Provide the [x, y] coordinate of the cell's center where the given text is located.  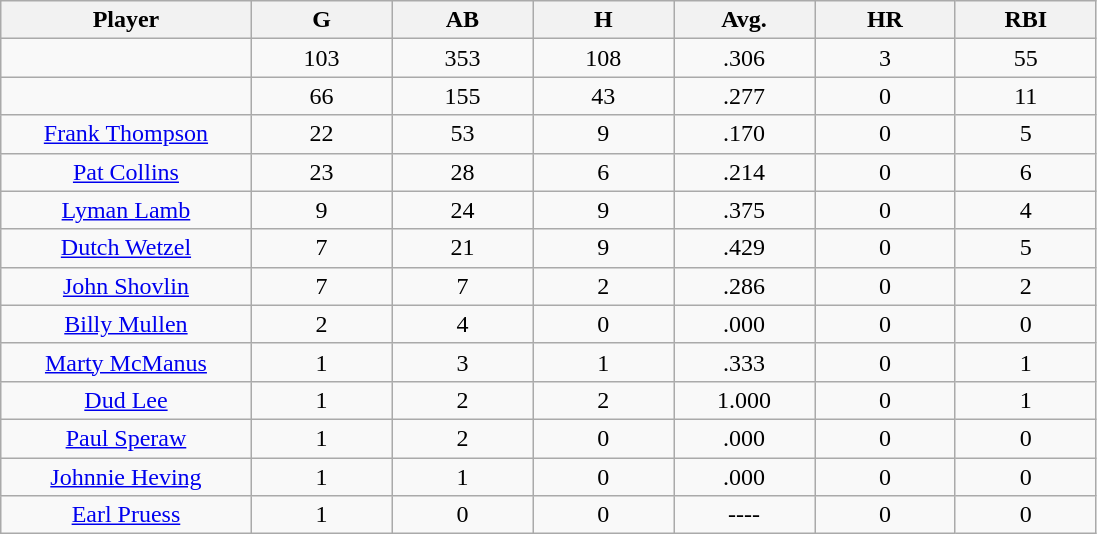
---- [744, 515]
66 [322, 96]
AB [462, 20]
.375 [744, 210]
.306 [744, 58]
.333 [744, 362]
108 [604, 58]
.170 [744, 134]
1.000 [744, 400]
55 [1026, 58]
John Shovlin [126, 286]
.277 [744, 96]
Avg. [744, 20]
Lyman Lamb [126, 210]
.286 [744, 286]
Paul Speraw [126, 438]
G [322, 20]
24 [462, 210]
155 [462, 96]
21 [462, 248]
11 [1026, 96]
Dud Lee [126, 400]
.429 [744, 248]
Player [126, 20]
Frank Thompson [126, 134]
.214 [744, 172]
103 [322, 58]
Dutch Wetzel [126, 248]
Earl Pruess [126, 515]
53 [462, 134]
23 [322, 172]
Pat Collins [126, 172]
353 [462, 58]
Johnnie Heving [126, 477]
H [604, 20]
43 [604, 96]
Billy Mullen [126, 324]
RBI [1026, 20]
28 [462, 172]
Marty McManus [126, 362]
HR [884, 20]
22 [322, 134]
